Search for the cell housing the specified text and yield its (X, Y) center coordinate. 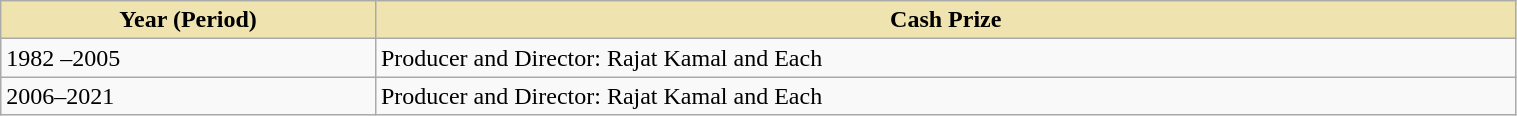
1982 –2005 (188, 58)
Cash Prize (946, 20)
2006–2021 (188, 96)
Year (Period) (188, 20)
